Locate the cell with the specified text and output its (X, Y) center coordinate. 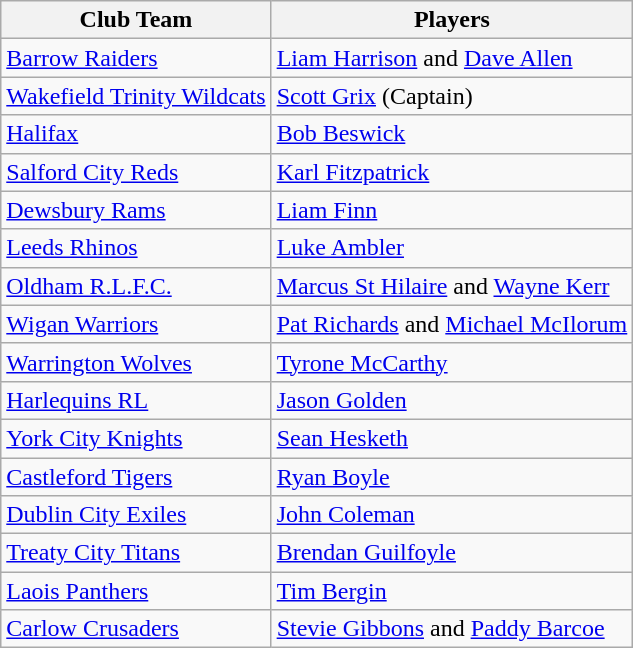
Wigan Warriors (136, 324)
John Coleman (452, 515)
Halifax (136, 134)
Stevie Gibbons and Paddy Barcoe (452, 629)
Karl Fitzpatrick (452, 172)
Laois Panthers (136, 591)
Ryan Boyle (452, 477)
Luke Ambler (452, 248)
Sean Hesketh (452, 438)
Liam Finn (452, 210)
Brendan Guilfoyle (452, 553)
Liam Harrison and Dave Allen (452, 58)
Warrington Wolves (136, 362)
Dublin City Exiles (136, 515)
Club Team (136, 20)
York City Knights (136, 438)
Bob Beswick (452, 134)
Leeds Rhinos (136, 248)
Scott Grix (Captain) (452, 96)
Tyrone McCarthy (452, 362)
Marcus St Hilaire and Wayne Kerr (452, 286)
Wakefield Trinity Wildcats (136, 96)
Oldham R.L.F.C. (136, 286)
Jason Golden (452, 400)
Dewsbury Rams (136, 210)
Pat Richards and Michael McIlorum (452, 324)
Salford City Reds (136, 172)
Barrow Raiders (136, 58)
Castleford Tigers (136, 477)
Tim Bergin (452, 591)
Carlow Crusaders (136, 629)
Treaty City Titans (136, 553)
Harlequins RL (136, 400)
Players (452, 20)
